Find where the given text appears and provide that cell's center as (x, y) coordinate. 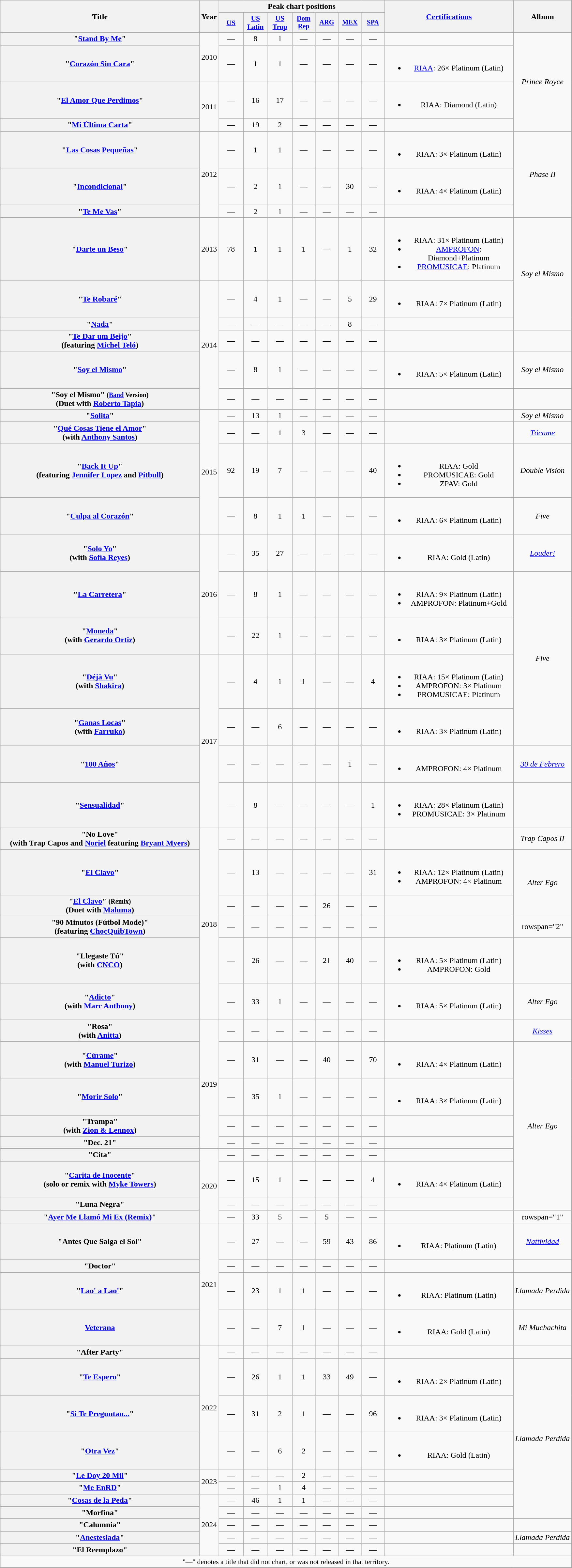
"Dec. 21" (100, 1142)
"Soy el Mismo" (100, 370)
"Ganas Locas"(with Farruko) (100, 727)
MEX (350, 23)
"Rosa"(with Anitta) (100, 1031)
RIAA: 7× Platinum (Latin) (449, 299)
RIAA: 15× Platinum (Latin)AMPROFON: 3× PlatinumPROMUSICAE: Platinum (449, 681)
"Me EnRD" (100, 1488)
RIAA: 31× Platinum (Latin)AMPROFON: Diamond+PlatinumPROMUSICAE: Platinum (449, 249)
US (231, 23)
"Mi Última Carta" (100, 125)
"Culpa al Corazón" (100, 516)
"Te Dar um Beijo" (featuring Michel Teló) (100, 341)
"El Amor Que Perdimos" (100, 101)
"Darte un Beso" (100, 249)
2019 (209, 1084)
49 (350, 1377)
Prince Royce (543, 82)
"Otra Vez" (100, 1451)
RIAA: 12× Platinum (Latin)AMPROFON: 4× Platinum (449, 872)
"El Clavo" (100, 872)
"Las Cosas Pequeñas" (100, 149)
70 (373, 1060)
"Incondicional" (100, 187)
2013 (209, 249)
Phase II (543, 174)
2012 (209, 174)
23 (256, 1290)
"Solo Yo" (with Sofía Reyes) (100, 553)
22 (256, 636)
"100 Años" (100, 764)
2020 (209, 1186)
Trap Capos II (543, 839)
SPA (373, 23)
"Adicto"(with Marc Anthony) (100, 1002)
2010 (209, 57)
"Qué Cosas Tiene el Amor" (with Anthony Santos) (100, 433)
2015 (209, 472)
"Déjà Vu"(with Shakira) (100, 681)
USLatin (256, 23)
2022 (209, 1408)
Tócame (543, 433)
2021 (209, 1284)
"Si Te Preguntan..." (100, 1414)
"Stand By Me" (100, 39)
43 (350, 1241)
rowspan="1" (543, 1217)
2011 (209, 106)
"No Love"(with Trap Capos and Noriel featuring Bryant Myers) (100, 839)
RIAA: Diamond (Latin) (449, 101)
"Cita" (100, 1155)
Nattividad (543, 1241)
"Sensualidad" (100, 805)
Certifications (449, 16)
15 (256, 1179)
92 (231, 471)
"Calumnia" (100, 1525)
"Doctor" (100, 1266)
17 (280, 101)
rowspan="2" (543, 927)
"Soy el Mismo" (Band Version) (Duet with Roberto Tapia) (100, 399)
Album (543, 16)
ARG (327, 23)
AMPROFON: 4× Platinum (449, 764)
"Trampa"(with Zion & Lennox) (100, 1126)
3 (304, 433)
RIAA: 5× Platinum (Latin)AMPROFON: Gold (449, 960)
"El Reemplazo" (100, 1550)
RIAA: GoldPROMUSICAE: GoldZPAV: Gold (449, 471)
16 (256, 101)
RIAA: 9× Platinum (Latin)AMPROFON: Platinum+Gold (449, 594)
"El Clavo" (Remix) (Duet with Maluma) (100, 906)
2014 (209, 345)
Double Vision (543, 471)
"Llegaste Tú"(with CNCO) (100, 960)
2023 (209, 1482)
"Back It Up" (featuring Jennifer Lopez and Pitbull) (100, 471)
2017 (209, 741)
"Corazón Sin Cara" (100, 63)
"Anestesiada" (100, 1537)
96 (373, 1414)
"Te Espero" (100, 1377)
"—" denotes a title that did not chart, or was not released in that territory. (286, 1562)
32 (373, 249)
"Moneda"(with Gerardo Ortiz) (100, 636)
RIAA: 26× Platinum (Latin) (449, 63)
Veterana (100, 1327)
USTrop (280, 23)
"Solita" (100, 416)
Kisses (543, 1031)
RIAA: 28× Platinum (Latin)PROMUSICAE: 3× Platinum (449, 805)
Title (100, 16)
"Cosas de la Peda" (100, 1500)
30 (350, 187)
"Antes Que Salga el Sol" (100, 1241)
RIAA: 6× Platinum (Latin) (449, 516)
"90 Minutos (Fútbol Mode)"(featuring ChocQuibTown) (100, 927)
"Morir Solo" (100, 1096)
2018 (209, 924)
RIAA: 2× Platinum (Latin) (449, 1377)
Peak chart positions (302, 7)
"La Carretera" (100, 594)
2024 (209, 1525)
"Te Robaré" (100, 299)
"Nada" (100, 324)
86 (373, 1241)
"Lao' a Lao'" (100, 1290)
Dom Rep (304, 23)
2016 (209, 594)
21 (327, 960)
Mi Muchachita (543, 1327)
30 de Febrero (543, 764)
"Ayer Me Llamó Mi Ex (Remix)" (100, 1217)
"After Party" (100, 1352)
"Te Me Vas" (100, 211)
"Carita de Inocente"(solo or remix with Myke Towers) (100, 1179)
"Cúrame"(with Manuel Turizo) (100, 1060)
46 (256, 1500)
Louder! (543, 553)
"Luna Negra" (100, 1204)
Year (209, 16)
78 (231, 249)
"Le Doy 20 Mil" (100, 1475)
29 (373, 299)
"Morfina" (100, 1513)
59 (327, 1241)
